Pinpoint the cell where the given text exists, returning its [x, y] midpoint coordinate. 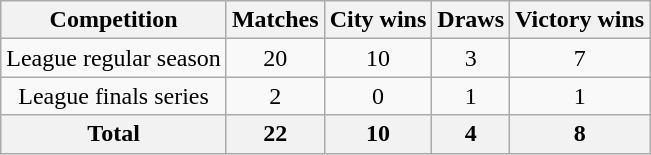
League regular season [114, 58]
Draws [471, 20]
8 [580, 134]
Matches [275, 20]
League finals series [114, 96]
2 [275, 96]
0 [378, 96]
Total [114, 134]
7 [580, 58]
20 [275, 58]
4 [471, 134]
22 [275, 134]
Victory wins [580, 20]
Competition [114, 20]
3 [471, 58]
City wins [378, 20]
